Identify which cell holds the provided text, then report its [X, Y] central coordinate. 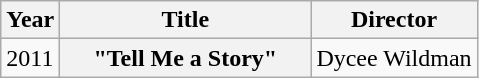
"Tell Me a Story" [186, 58]
Year [30, 20]
Dycee Wildman [394, 58]
Title [186, 20]
2011 [30, 58]
Director [394, 20]
